Provide the [x, y] coordinate of the cell's center where the given text is located.  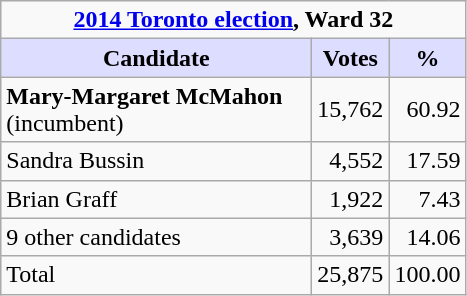
4,552 [350, 161]
60.92 [428, 110]
17.59 [428, 161]
9 other candidates [156, 237]
Total [156, 275]
Mary-Margaret McMahon (incumbent) [156, 110]
% [428, 58]
2014 Toronto election, Ward 32 [234, 20]
25,875 [350, 275]
Sandra Bussin [156, 161]
15,762 [350, 110]
3,639 [350, 237]
1,922 [350, 199]
Votes [350, 58]
100.00 [428, 275]
Brian Graff [156, 199]
14.06 [428, 237]
7.43 [428, 199]
Candidate [156, 58]
